Scan for the cell matching the given text and deliver its (x, y) coordinate at center. 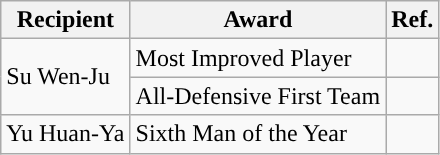
Yu Huan-Ya (66, 134)
Award (258, 20)
Su Wen-Ju (66, 77)
Ref. (412, 20)
All-Defensive First Team (258, 96)
Sixth Man of the Year (258, 134)
Most Improved Player (258, 58)
Recipient (66, 20)
